Scan for the cell matching the given text and deliver its (X, Y) coordinate at center. 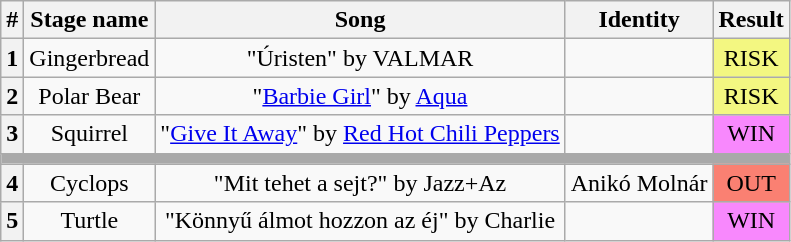
"Úristen" by VALMAR (360, 58)
5 (12, 221)
OUT (751, 183)
Result (751, 20)
"Give It Away" by Red Hot Chili Peppers (360, 134)
Song (360, 20)
"Barbie Girl" by Aqua (360, 96)
# (12, 20)
Polar Bear (90, 96)
"Könnyű álmot hozzon az éj" by Charlie (360, 221)
Gingerbread (90, 58)
"Mit tehet a sejt?" by Jazz+Az (360, 183)
Stage name (90, 20)
3 (12, 134)
Squirrel (90, 134)
1 (12, 58)
Cyclops (90, 183)
Anikó Molnár (639, 183)
Identity (639, 20)
2 (12, 96)
Turtle (90, 221)
4 (12, 183)
